Search for the cell housing the specified text and yield its (X, Y) center coordinate. 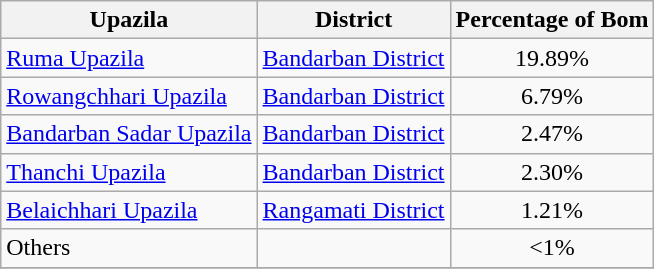
<1% (552, 248)
Belaichhari Upazila (129, 210)
Thanchi Upazila (129, 172)
Upazila (129, 20)
1.21% (552, 210)
2.30% (552, 172)
2.47% (552, 134)
19.89% (552, 58)
6.79% (552, 96)
Others (129, 248)
District (354, 20)
Ruma Upazila (129, 58)
Rangamati District (354, 210)
Percentage of Bom (552, 20)
Bandarban Sadar Upazila (129, 134)
Rowangchhari Upazila (129, 96)
